Determine the (x, y) coordinate at the center of the cell enclosing the given text.  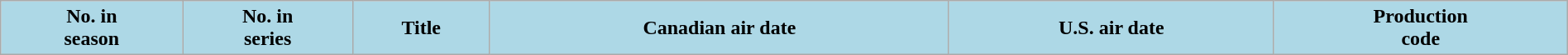
No. inseason (92, 28)
Canadian air date (719, 28)
U.S. air date (1111, 28)
Title (421, 28)
Productioncode (1421, 28)
No. inseries (268, 28)
